Find where the given text appears and provide that cell's center as (X, Y) coordinate. 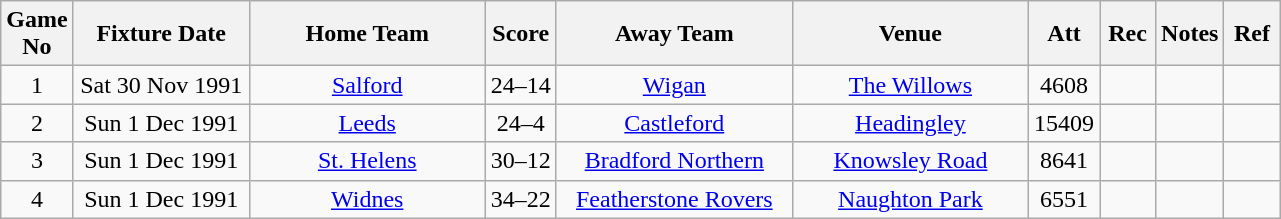
24–4 (520, 123)
24–14 (520, 85)
St. Helens (367, 161)
Wigan (674, 85)
Naughton Park (910, 199)
Game No (37, 34)
Fixture Date (161, 34)
Bradford Northern (674, 161)
Ref (1252, 34)
Rec (1128, 34)
1 (37, 85)
8641 (1064, 161)
Salford (367, 85)
The Willows (910, 85)
Score (520, 34)
30–12 (520, 161)
6551 (1064, 199)
15409 (1064, 123)
Home Team (367, 34)
Notes (1190, 34)
Headingley (910, 123)
Att (1064, 34)
Featherstone Rovers (674, 199)
Widnes (367, 199)
Venue (910, 34)
3 (37, 161)
Leeds (367, 123)
2 (37, 123)
34–22 (520, 199)
Sat 30 Nov 1991 (161, 85)
4608 (1064, 85)
Knowsley Road (910, 161)
Away Team (674, 34)
Castleford (674, 123)
4 (37, 199)
